Provide the [X, Y] coordinate of the cell's center where the given text is located.  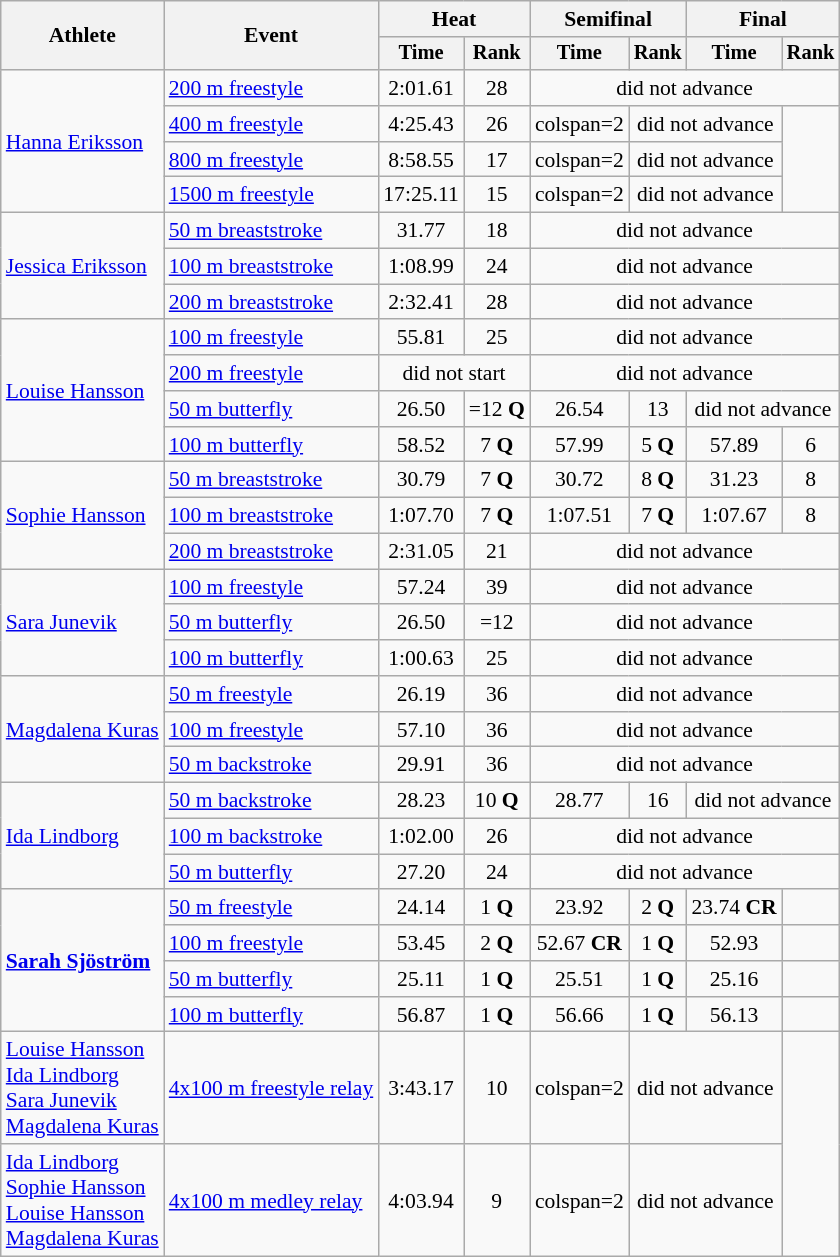
100 m backstroke [272, 837]
52.93 [734, 943]
17:25.11 [420, 195]
=12 [497, 623]
2:31.05 [420, 552]
8 Q [658, 480]
56.66 [580, 1015]
26.54 [580, 409]
25.16 [734, 979]
58.52 [420, 445]
did not start [454, 373]
Heat [454, 19]
Ida LindborgSophie HanssonLouise HanssonMagdalena Kuras [82, 1200]
Sarah Sjöström [82, 961]
Event [272, 36]
10 Q [497, 801]
26.19 [420, 694]
2:01.61 [420, 88]
29.91 [420, 765]
56.87 [420, 1015]
27.20 [420, 872]
15 [497, 195]
16 [658, 801]
1:07.51 [580, 516]
57.99 [580, 445]
Louise HanssonIda LindborgSara JunevikMagdalena Kuras [82, 1088]
1500 m freestyle [272, 195]
28.23 [420, 801]
13 [658, 409]
4:25.43 [420, 124]
Ida Lindborg [82, 836]
52.67 CR [580, 943]
4x100 m medley relay [272, 1200]
800 m freestyle [272, 160]
28.77 [580, 801]
Final [762, 19]
56.13 [734, 1015]
Louise Hansson [82, 391]
Athlete [82, 36]
39 [497, 587]
=12 Q [497, 409]
23.74 CR [734, 908]
Sara Junevik [82, 622]
31.77 [420, 231]
Semifinal [608, 19]
5 Q [658, 445]
25.51 [580, 979]
Jessica Eriksson [82, 266]
24.14 [420, 908]
57.10 [420, 730]
53.45 [420, 943]
9 [497, 1200]
1:00.63 [420, 658]
6 [811, 445]
400 m freestyle [272, 124]
10 [497, 1088]
17 [497, 160]
1:08.99 [420, 267]
23.92 [580, 908]
Magdalena Kuras [82, 730]
55.81 [420, 338]
25.11 [420, 979]
57.24 [420, 587]
8:58.55 [420, 160]
21 [497, 552]
2:32.41 [420, 302]
1:07.67 [734, 516]
57.89 [734, 445]
4x100 m freestyle relay [272, 1088]
31.23 [734, 480]
30.79 [420, 480]
30.72 [580, 480]
1:07.70 [420, 516]
1:02.00 [420, 837]
3:43.17 [420, 1088]
18 [497, 231]
Sophie Hansson [82, 516]
Hanna Eriksson [82, 141]
4:03.94 [420, 1200]
